Search for the cell housing the specified text and yield its [X, Y] center coordinate. 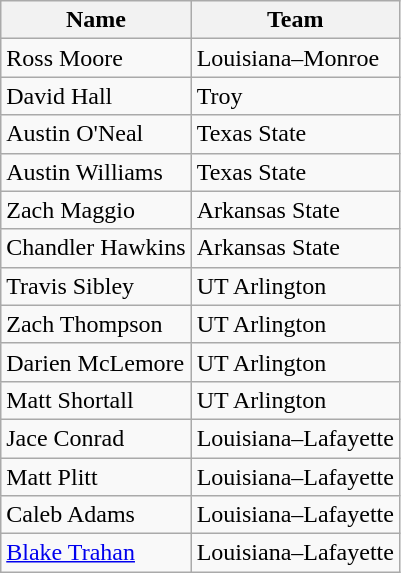
Austin O'Neal [96, 134]
Matt Plitt [96, 477]
Troy [295, 96]
Zach Thompson [96, 324]
Darien McLemore [96, 362]
Team [295, 20]
Louisiana–Monroe [295, 58]
Caleb Adams [96, 515]
Zach Maggio [96, 210]
Matt Shortall [96, 400]
Ross Moore [96, 58]
Chandler Hawkins [96, 248]
Blake Trahan [96, 553]
Travis Sibley [96, 286]
Jace Conrad [96, 438]
David Hall [96, 96]
Name [96, 20]
Austin Williams [96, 172]
